Find where the given text appears and provide that cell's center as (X, Y) coordinate. 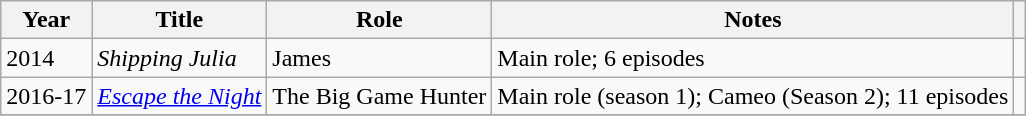
2014 (46, 58)
Year (46, 20)
Title (180, 20)
2016-17 (46, 96)
The Big Game Hunter (380, 96)
Shipping Julia (180, 58)
Notes (753, 20)
Escape the Night (180, 96)
James (380, 58)
Role (380, 20)
Main role (season 1); Cameo (Season 2); 11 episodes (753, 96)
Main role; 6 episodes (753, 58)
